Capture the cell that displays the provided text and extract its [X, Y] central coordinate. 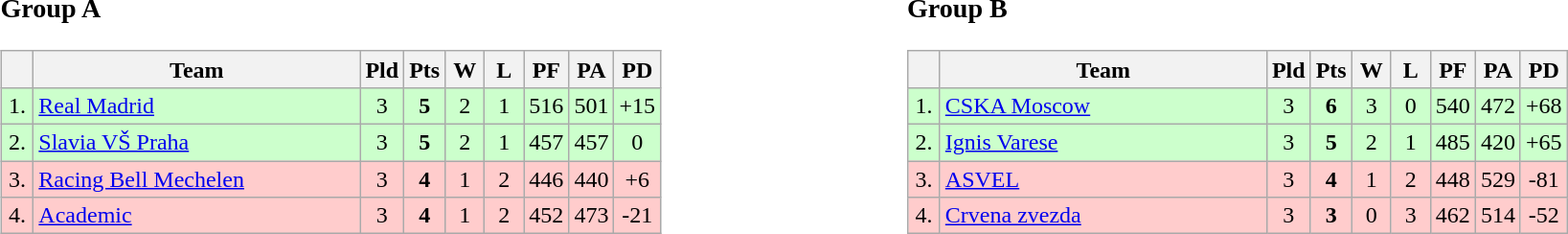
6 [1331, 105]
452 [546, 216]
448 [1452, 179]
Ignis Varese [1103, 143]
440 [592, 179]
473 [592, 216]
ASVEL [1103, 179]
446 [546, 179]
529 [1498, 179]
420 [1498, 143]
514 [1498, 216]
+15 [638, 105]
516 [546, 105]
+6 [638, 179]
Crvena zvezda [1103, 216]
Academic [197, 216]
-81 [1544, 179]
485 [1452, 143]
+68 [1544, 105]
540 [1452, 105]
Slavia VŠ Praha [197, 143]
-21 [638, 216]
Racing Bell Mechelen [197, 179]
Real Madrid [197, 105]
462 [1452, 216]
CSKA Moscow [1103, 105]
+65 [1544, 143]
472 [1498, 105]
-52 [1544, 216]
501 [592, 105]
